Output the [X, Y] coordinate of the center of the cell containing the given text.  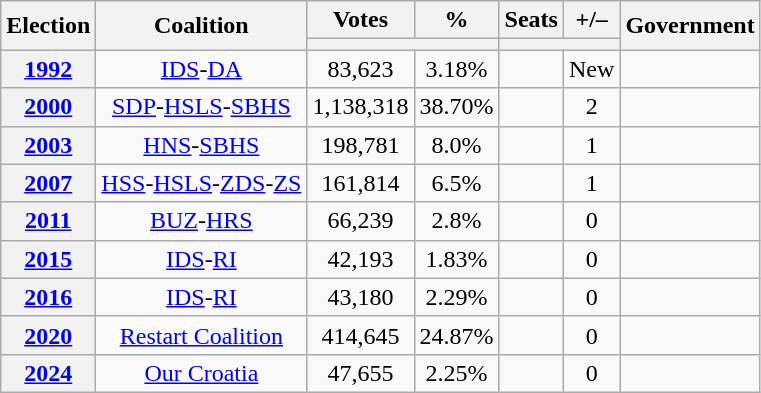
24.87% [456, 335]
2011 [48, 221]
2 [591, 107]
% [456, 20]
43,180 [360, 297]
BUZ-HRS [202, 221]
66,239 [360, 221]
2.8% [456, 221]
Our Croatia [202, 373]
SDP-HSLS-SBHS [202, 107]
Government [690, 26]
8.0% [456, 145]
IDS-DA [202, 69]
2015 [48, 259]
161,814 [360, 183]
2.29% [456, 297]
2007 [48, 183]
414,645 [360, 335]
HNS-SBHS [202, 145]
1.83% [456, 259]
Restart Coalition [202, 335]
Seats [531, 20]
2024 [48, 373]
6.5% [456, 183]
+/– [591, 20]
New [591, 69]
Votes [360, 20]
1,138,318 [360, 107]
42,193 [360, 259]
2016 [48, 297]
2003 [48, 145]
3.18% [456, 69]
2000 [48, 107]
47,655 [360, 373]
HSS-HSLS-ZDS-ZS [202, 183]
Coalition [202, 26]
Election [48, 26]
2020 [48, 335]
83,623 [360, 69]
38.70% [456, 107]
2.25% [456, 373]
1992 [48, 69]
198,781 [360, 145]
